Provide the (x, y) coordinate of the cell's center where the given text is located.  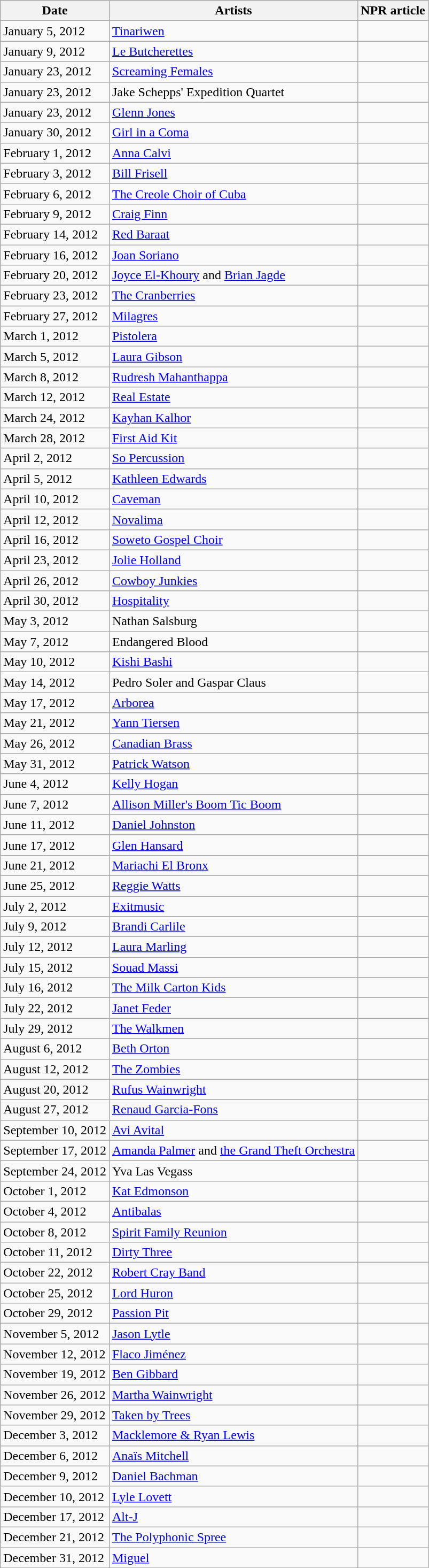
July 16, 2012 (55, 988)
Bill Frisell (233, 173)
April 10, 2012 (55, 499)
Renaud Garcia-Fons (233, 1110)
September 17, 2012 (55, 1150)
October 11, 2012 (55, 1252)
Tinariwen (233, 31)
Avi Avital (233, 1130)
Laura Gibson (233, 357)
Exitmusic (233, 906)
January 30, 2012 (55, 133)
April 23, 2012 (55, 560)
May 3, 2012 (55, 621)
June 7, 2012 (55, 804)
May 14, 2012 (55, 682)
Taken by Trees (233, 1415)
October 22, 2012 (55, 1273)
June 17, 2012 (55, 845)
Daniel Johnston (233, 825)
January 5, 2012 (55, 31)
August 27, 2012 (55, 1110)
April 5, 2012 (55, 479)
Dirty Three (233, 1252)
July 9, 2012 (55, 927)
November 19, 2012 (55, 1374)
March 5, 2012 (55, 357)
Real Estate (233, 397)
June 21, 2012 (55, 865)
Yann Tiersen (233, 723)
February 23, 2012 (55, 296)
Anna Calvi (233, 153)
November 26, 2012 (55, 1395)
August 6, 2012 (55, 1049)
December 3, 2012 (55, 1435)
Red Baraat (233, 234)
October 8, 2012 (55, 1232)
The Cranberries (233, 296)
Kathleen Edwards (233, 479)
Patrick Watson (233, 764)
The Walkmen (233, 1028)
Soweto Gospel Choir (233, 540)
Beth Orton (233, 1049)
Macklemore & Ryan Lewis (233, 1435)
Kayhan Kalhor (233, 418)
Arborea (233, 703)
Nathan Salsburg (233, 621)
May 7, 2012 (55, 642)
Anaïs Mitchell (233, 1456)
April 30, 2012 (55, 601)
Screaming Females (233, 72)
Caveman (233, 499)
Glen Hansard (233, 845)
Ben Gibbard (233, 1374)
Cowboy Junkies (233, 580)
November 12, 2012 (55, 1354)
Lyle Lovett (233, 1496)
Le Butcherettes (233, 51)
June 11, 2012 (55, 825)
December 17, 2012 (55, 1517)
November 29, 2012 (55, 1415)
December 21, 2012 (55, 1537)
June 4, 2012 (55, 784)
May 21, 2012 (55, 723)
May 31, 2012 (55, 764)
February 3, 2012 (55, 173)
March 24, 2012 (55, 418)
Yva Las Vegass (233, 1171)
Pistolera (233, 336)
Jake Schepps' Expedition Quartet (233, 92)
April 26, 2012 (55, 580)
July 22, 2012 (55, 1008)
The Zombies (233, 1069)
Jolie Holland (233, 560)
April 2, 2012 (55, 458)
September 10, 2012 (55, 1130)
December 31, 2012 (55, 1558)
Laura Marling (233, 947)
The Creole Choir of Cuba (233, 194)
October 4, 2012 (55, 1211)
February 16, 2012 (55, 255)
March 1, 2012 (55, 336)
Craig Finn (233, 214)
August 20, 2012 (55, 1089)
June 25, 2012 (55, 886)
Flaco Jiménez (233, 1354)
August 12, 2012 (55, 1069)
October 1, 2012 (55, 1191)
February 14, 2012 (55, 234)
Martha Wainwright (233, 1395)
Alt-J (233, 1517)
Lord Huron (233, 1293)
Mariachi El Bronx (233, 865)
February 20, 2012 (55, 275)
May 17, 2012 (55, 703)
May 26, 2012 (55, 743)
Souad Massi (233, 967)
Endangered Blood (233, 642)
Jason Lytle (233, 1334)
Canadian Brass (233, 743)
Passion Pit (233, 1313)
Robert Cray Band (233, 1273)
NPR article (393, 11)
Pedro Soler and Gaspar Claus (233, 682)
Rudresh Mahanthappa (233, 377)
Milagres (233, 316)
December 10, 2012 (55, 1496)
July 29, 2012 (55, 1028)
So Percussion (233, 458)
Miguel (233, 1558)
January 9, 2012 (55, 51)
The Milk Carton Kids (233, 988)
Kishi Bashi (233, 662)
February 27, 2012 (55, 316)
Artists (233, 11)
February 6, 2012 (55, 194)
First Aid Kit (233, 438)
Novalima (233, 519)
Kelly Hogan (233, 784)
Rufus Wainwright (233, 1089)
The Polyphonic Spree (233, 1537)
March 12, 2012 (55, 397)
Date (55, 11)
Allison Miller's Boom Tic Boom (233, 804)
Glenn Jones (233, 112)
Daniel Bachman (233, 1476)
Hospitality (233, 601)
July 15, 2012 (55, 967)
April 12, 2012 (55, 519)
October 29, 2012 (55, 1313)
December 9, 2012 (55, 1476)
September 24, 2012 (55, 1171)
Spirit Family Reunion (233, 1232)
February 1, 2012 (55, 153)
Kat Edmonson (233, 1191)
Janet Feder (233, 1008)
Girl in a Coma (233, 133)
Reggie Watts (233, 886)
March 8, 2012 (55, 377)
February 9, 2012 (55, 214)
October 25, 2012 (55, 1293)
March 28, 2012 (55, 438)
May 10, 2012 (55, 662)
Joyce El-Khoury and Brian Jagde (233, 275)
November 5, 2012 (55, 1334)
Antibalas (233, 1211)
Brandi Carlile (233, 927)
July 2, 2012 (55, 906)
December 6, 2012 (55, 1456)
Joan Soriano (233, 255)
April 16, 2012 (55, 540)
Amanda Palmer and the Grand Theft Orchestra (233, 1150)
July 12, 2012 (55, 947)
